Capture the cell that displays the provided text and extract its (X, Y) central coordinate. 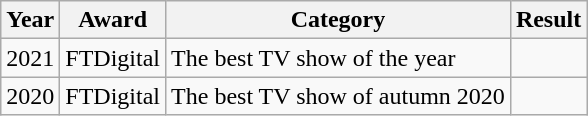
Award (113, 20)
Result (548, 20)
2020 (30, 96)
The best TV show of the year (338, 58)
Year (30, 20)
Category (338, 20)
2021 (30, 58)
The best TV show of autumn 2020 (338, 96)
